Search for the cell housing the specified text and yield its (x, y) center coordinate. 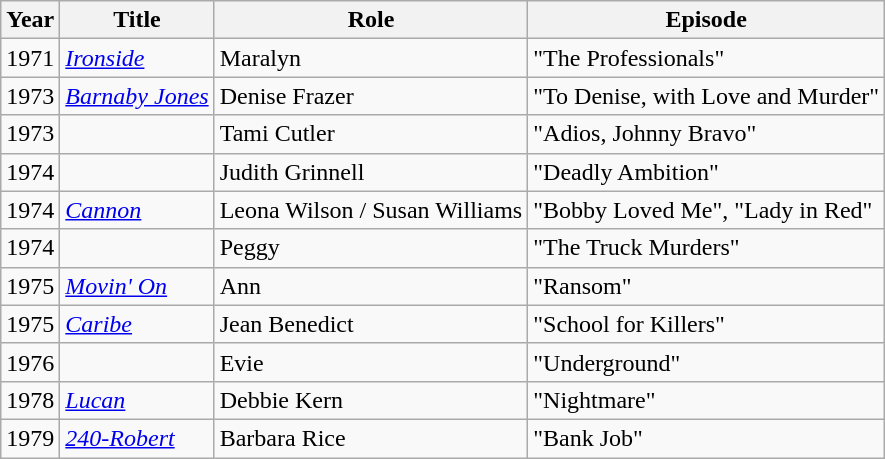
1971 (30, 58)
1979 (30, 438)
Title (137, 20)
1978 (30, 400)
Peggy (371, 248)
Movin' On (137, 286)
Leona Wilson / Susan Williams (371, 210)
"School for Killers" (706, 324)
Maralyn (371, 58)
Jean Benedict (371, 324)
"The Truck Murders" (706, 248)
Debbie Kern (371, 400)
Role (371, 20)
Ironside (137, 58)
"Bank Job" (706, 438)
240-Robert (137, 438)
Ann (371, 286)
Barbara Rice (371, 438)
"Underground" (706, 362)
"To Denise, with Love and Murder" (706, 96)
Cannon (137, 210)
Caribe (137, 324)
Tami Cutler (371, 134)
"Adios, Johnny Bravo" (706, 134)
Barnaby Jones (137, 96)
Episode (706, 20)
Year (30, 20)
"The Professionals" (706, 58)
1976 (30, 362)
Judith Grinnell (371, 172)
"Nightmare" (706, 400)
"Deadly Ambition" (706, 172)
Evie (371, 362)
Denise Frazer (371, 96)
Lucan (137, 400)
"Bobby Loved Me", "Lady in Red" (706, 210)
"Ransom" (706, 286)
